Pinpoint the cell where the given text exists, returning its (x, y) midpoint coordinate. 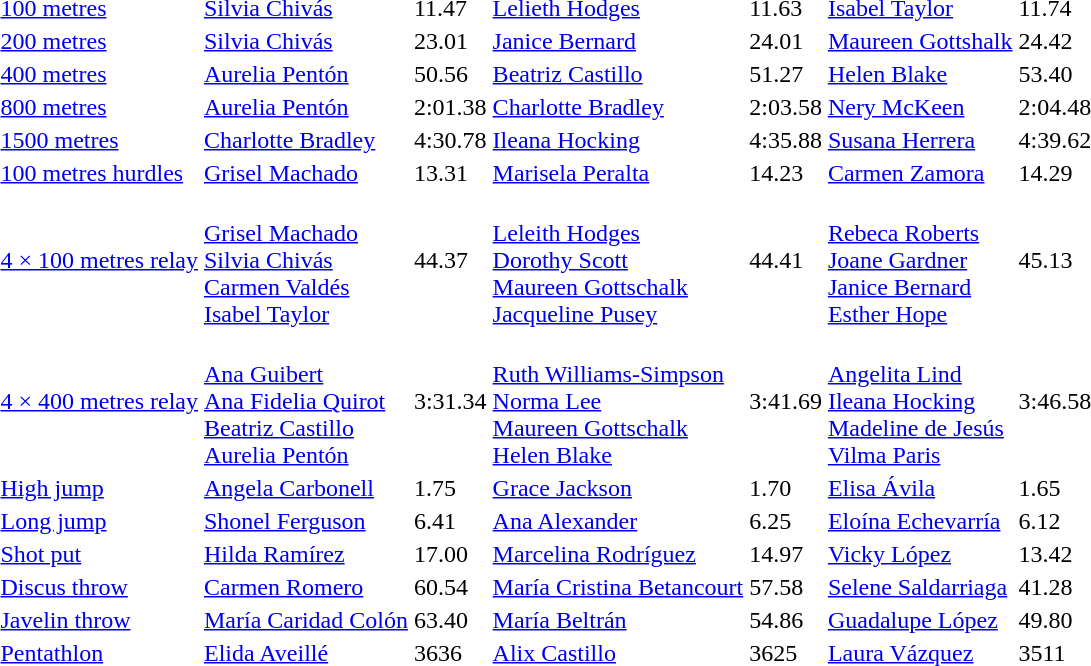
6.41 (450, 521)
60.54 (450, 587)
Beatriz Castillo (618, 74)
1.70 (786, 488)
24.01 (786, 41)
54.86 (786, 620)
1.75 (450, 488)
Grisel Machado (306, 173)
3:41.69 (786, 401)
Marcelina Rodríguez (618, 554)
Carmen Zamora (920, 173)
14.97 (786, 554)
Angela Carbonell (306, 488)
Angelita LindIleana HockingMadeline de JesúsVilma Paris (920, 401)
Ana Alexander (618, 521)
Janice Bernard (618, 41)
Eloína Echevarría (920, 521)
María Caridad Colón (306, 620)
Grace Jackson (618, 488)
23.01 (450, 41)
Nery McKeen (920, 107)
Leleith HodgesDorothy ScottMaureen GottschalkJacqueline Pusey (618, 260)
14.23 (786, 173)
Elisa Ávila (920, 488)
4:35.88 (786, 140)
Ruth Williams-SimpsonNorma LeeMaureen GottschalkHelen Blake (618, 401)
Grisel MachadoSilvia ChivásCarmen ValdésIsabel Taylor (306, 260)
2:03.58 (786, 107)
Carmen Romero (306, 587)
Shonel Ferguson (306, 521)
51.27 (786, 74)
Rebeca RobertsJoane GardnerJanice BernardEsther Hope (920, 260)
Ileana Hocking (618, 140)
Selene Saldarriaga (920, 587)
Silvia Chivás (306, 41)
63.40 (450, 620)
2:01.38 (450, 107)
María Beltrán (618, 620)
Susana Herrera (920, 140)
Guadalupe López (920, 620)
13.31 (450, 173)
Marisela Peralta (618, 173)
3:31.34 (450, 401)
Maureen Gottshalk (920, 41)
Helen Blake (920, 74)
4:30.78 (450, 140)
50.56 (450, 74)
Ana GuibertAna Fidelia QuirotBeatriz CastilloAurelia Pentón (306, 401)
44.41 (786, 260)
57.58 (786, 587)
17.00 (450, 554)
Hilda Ramírez (306, 554)
María Cristina Betancourt (618, 587)
Vicky López (920, 554)
6.25 (786, 521)
44.37 (450, 260)
